Return (X, Y) of the center of cell containing provided text 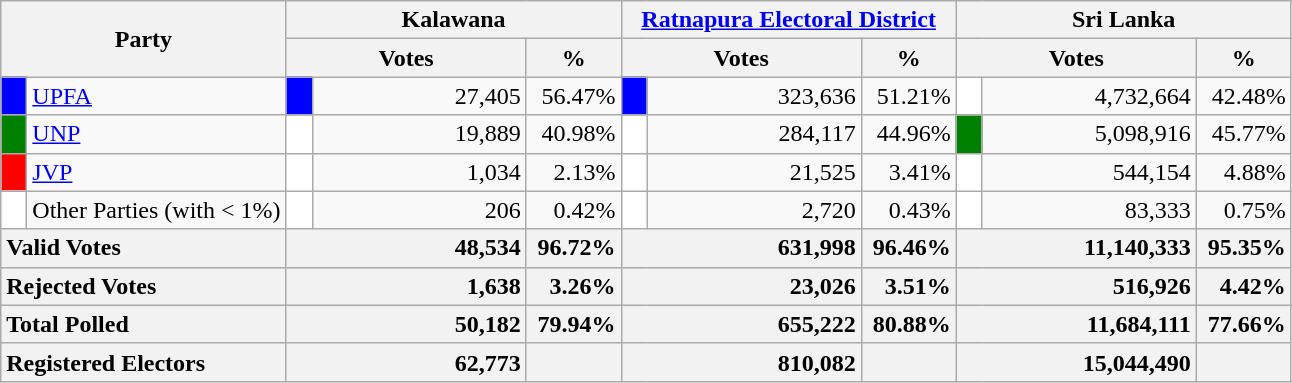
Total Polled (144, 324)
19,889 (419, 134)
50,182 (406, 324)
631,998 (741, 248)
27,405 (419, 96)
23,026 (741, 286)
810,082 (741, 362)
48,534 (406, 248)
Ratnapura Electoral District (788, 20)
2,720 (754, 210)
3.41% (908, 172)
Party (144, 39)
Rejected Votes (144, 286)
206 (419, 210)
Other Parties (with < 1%) (156, 210)
40.98% (574, 134)
51.21% (908, 96)
544,154 (1089, 172)
83,333 (1089, 210)
Valid Votes (144, 248)
Kalawana (454, 20)
Registered Electors (144, 362)
1,034 (419, 172)
11,684,111 (1076, 324)
5,098,916 (1089, 134)
4,732,664 (1089, 96)
80.88% (908, 324)
Sri Lanka (1124, 20)
3.51% (908, 286)
96.72% (574, 248)
21,525 (754, 172)
62,773 (406, 362)
UNP (156, 134)
655,222 (741, 324)
96.46% (908, 248)
516,926 (1076, 286)
79.94% (574, 324)
4.88% (1244, 172)
56.47% (574, 96)
2.13% (574, 172)
0.43% (908, 210)
45.77% (1244, 134)
77.66% (1244, 324)
42.48% (1244, 96)
323,636 (754, 96)
1,638 (406, 286)
3.26% (574, 286)
0.75% (1244, 210)
15,044,490 (1076, 362)
4.42% (1244, 286)
JVP (156, 172)
11,140,333 (1076, 248)
284,117 (754, 134)
95.35% (1244, 248)
44.96% (908, 134)
UPFA (156, 96)
0.42% (574, 210)
